Return (X, Y) of the center of cell containing provided text 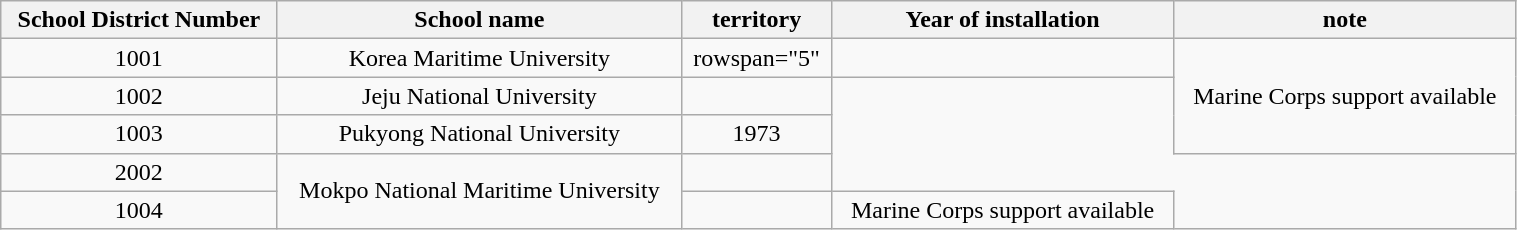
note (1345, 20)
School District Number (139, 20)
Jeju National University (480, 96)
1973 (757, 134)
Year of installation (1002, 20)
territory (757, 20)
1002 (139, 96)
1001 (139, 58)
Pukyong National University (480, 134)
2002 (139, 172)
Korea Maritime University (480, 58)
Mokpo National Maritime University (480, 191)
School name (480, 20)
1003 (139, 134)
1004 (139, 210)
rowspan="5" (757, 58)
